Find where the given text appears and provide that cell's center as (x, y) coordinate. 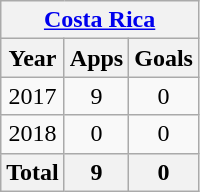
Year (33, 58)
Total (33, 172)
Apps (96, 58)
2017 (33, 96)
2018 (33, 134)
Goals (164, 58)
Costa Rica (100, 20)
